Scan for the cell matching the given text and deliver its [x, y] coordinate at center. 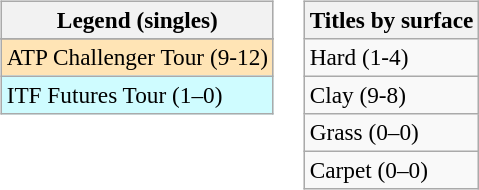
ITF Futures Tour (1–0) [137, 95]
Hard (1-4) [392, 57]
Legend (singles) [137, 20]
Titles by surface [392, 20]
Carpet (0–0) [392, 171]
Clay (9-8) [392, 95]
Grass (0–0) [392, 133]
ATP Challenger Tour (9-12) [137, 57]
